Find where the given text appears and provide that cell's center as (x, y) coordinate. 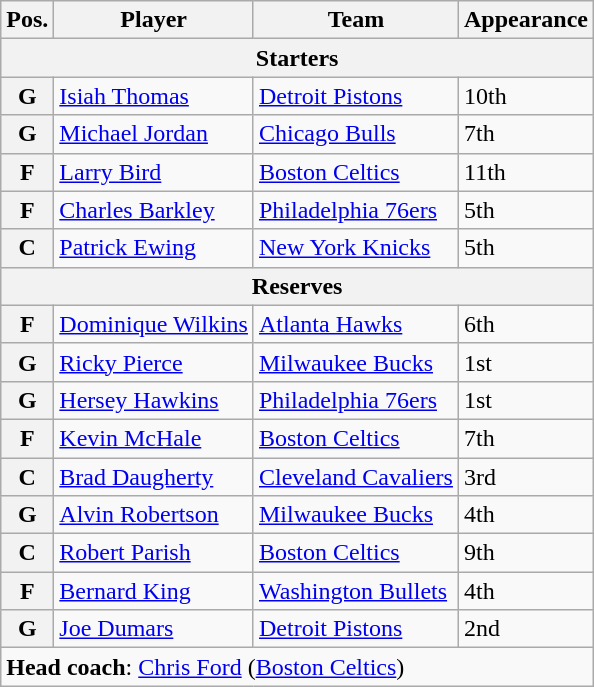
Cleveland Cavaliers (356, 477)
9th (526, 553)
6th (526, 324)
Washington Bullets (356, 591)
10th (526, 96)
Appearance (526, 20)
Robert Parish (154, 553)
Chicago Bulls (356, 134)
Ricky Pierce (154, 362)
Kevin McHale (154, 438)
Michael Jordan (154, 134)
Team (356, 20)
11th (526, 172)
Player (154, 20)
Brad Daugherty (154, 477)
Pos. (28, 20)
New York Knicks (356, 248)
Alvin Robertson (154, 515)
2nd (526, 629)
Joe Dumars (154, 629)
Atlanta Hawks (356, 324)
3rd (526, 477)
Head coach: Chris Ford (Boston Celtics) (298, 667)
Larry Bird (154, 172)
Bernard King (154, 591)
Starters (298, 58)
Reserves (298, 286)
Patrick Ewing (154, 248)
Dominique Wilkins (154, 324)
Charles Barkley (154, 210)
Hersey Hawkins (154, 400)
Isiah Thomas (154, 96)
